Detect which cell encompasses the target text, then output its [X, Y] center coordinate. 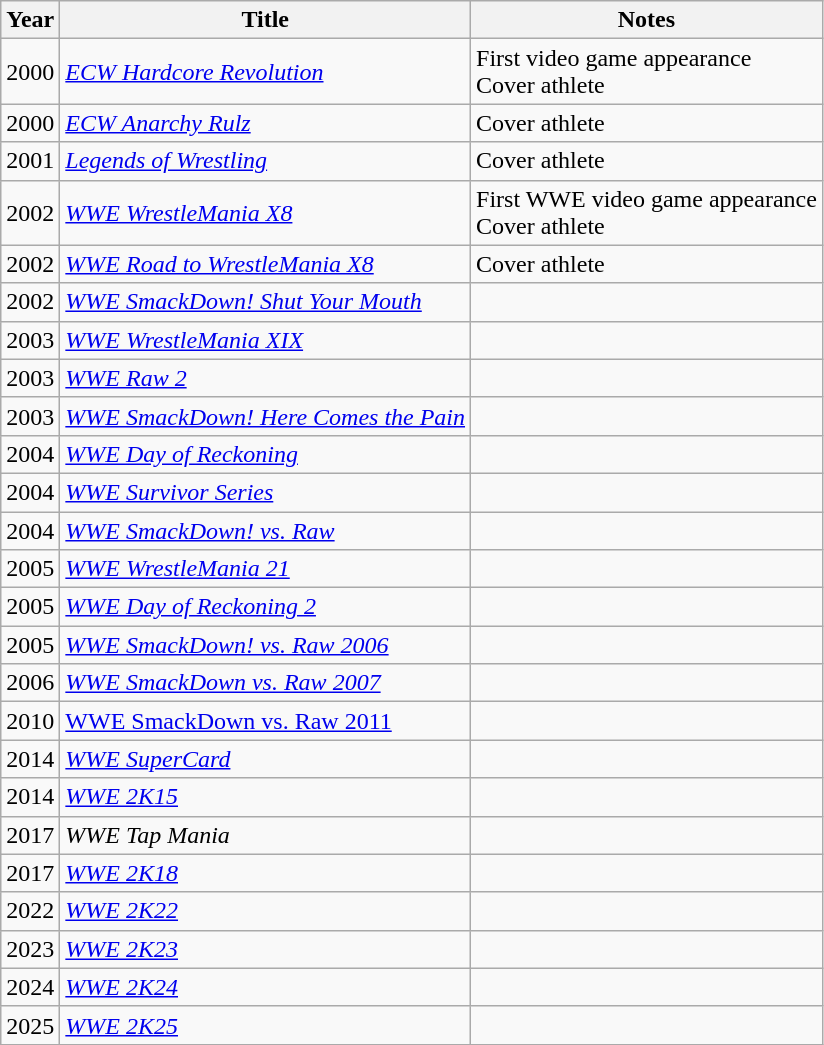
WWE Day of Reckoning 2 [266, 607]
WWE WrestleMania 21 [266, 569]
2022 [30, 911]
WWE SmackDown! vs. Raw [266, 531]
WWE 2K15 [266, 797]
WWE Survivor Series [266, 492]
2010 [30, 721]
2001 [30, 161]
WWE Raw 2 [266, 378]
Notes [647, 20]
WWE 2K23 [266, 949]
Legends of Wrestling [266, 161]
2006 [30, 683]
WWE SuperCard [266, 759]
WWE 2K24 [266, 987]
WWE SmackDown! vs. Raw 2006 [266, 645]
WWE Tap Mania [266, 835]
First WWE video game appearance Cover athlete [647, 212]
Title [266, 20]
WWE WrestleMania XIX [266, 340]
WWE Day of Reckoning [266, 454]
WWE WrestleMania X8 [266, 212]
WWE 2K22 [266, 911]
2024 [30, 987]
WWE 2K18 [266, 873]
WWE Road to WrestleMania X8 [266, 264]
2025 [30, 1025]
2023 [30, 949]
WWE SmackDown vs. Raw 2007 [266, 683]
First video game appearance Cover athlete [647, 72]
WWE SmackDown! Shut Your Mouth [266, 302]
WWE 2K25 [266, 1025]
ECW Hardcore Revolution [266, 72]
WWE SmackDown vs. Raw 2011 [266, 721]
Year [30, 20]
WWE SmackDown! Here Comes the Pain [266, 416]
ECW Anarchy Rulz [266, 123]
